Provide the (X, Y) coordinate of the cell's center where the given text is located.  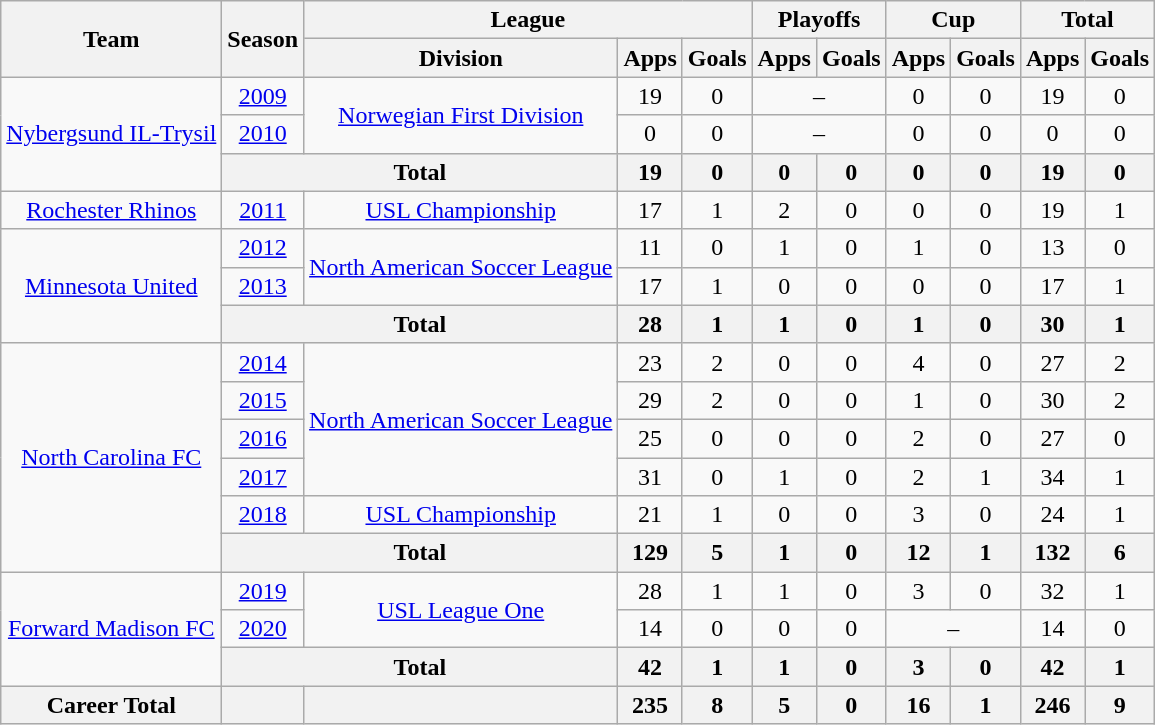
23 (650, 362)
2016 (263, 438)
2017 (263, 477)
League (528, 20)
2020 (263, 629)
4 (918, 362)
6 (1120, 553)
Rochester Rhinos (112, 210)
132 (1052, 553)
2012 (263, 248)
13 (1052, 248)
Cup (953, 20)
129 (650, 553)
North Carolina FC (112, 457)
Team (112, 39)
11 (650, 248)
246 (1052, 705)
2011 (263, 210)
2010 (263, 134)
Norwegian First Division (461, 115)
8 (717, 705)
34 (1052, 477)
9 (1120, 705)
2014 (263, 362)
25 (650, 438)
235 (650, 705)
Division (461, 58)
2018 (263, 515)
16 (918, 705)
31 (650, 477)
2009 (263, 96)
Nybergsund IL-Trysil (112, 134)
24 (1052, 515)
2015 (263, 400)
32 (1052, 591)
Career Total (112, 705)
Season (263, 39)
2013 (263, 286)
Forward Madison FC (112, 629)
Playoffs (819, 20)
21 (650, 515)
29 (650, 400)
2019 (263, 591)
Minnesota United (112, 286)
USL League One (461, 610)
12 (918, 553)
